Output the [x, y] coordinate of the center of the cell containing the given text.  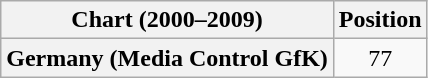
Position [380, 20]
Germany (Media Control GfK) [168, 58]
77 [380, 58]
Chart (2000–2009) [168, 20]
